Capture the cell that displays the provided text and extract its [X, Y] central coordinate. 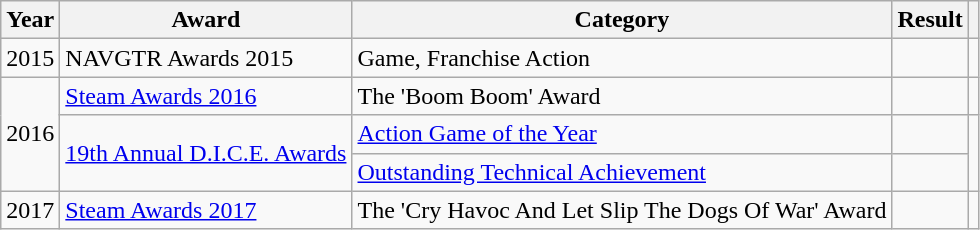
Steam Awards 2016 [206, 96]
2016 [30, 134]
Action Game of the Year [622, 134]
Category [622, 20]
Year [30, 20]
Outstanding Technical Achievement [622, 172]
Steam Awards 2017 [206, 210]
Game, Franchise Action [622, 58]
Result [930, 20]
NAVGTR Awards 2015 [206, 58]
Award [206, 20]
The 'Cry Havoc And Let Slip The Dogs Of War' Award [622, 210]
2015 [30, 58]
19th Annual D.I.C.E. Awards [206, 153]
The 'Boom Boom' Award [622, 96]
2017 [30, 210]
